Detect which cell encompasses the target text, then output its (X, Y) center coordinate. 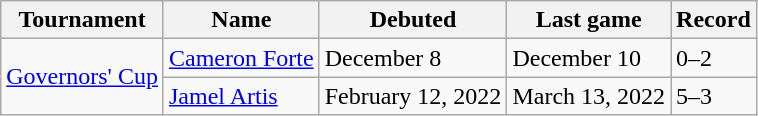
5–3 (714, 96)
Cameron Forte (241, 58)
Governors' Cup (82, 77)
Jamel Artis (241, 96)
February 12, 2022 (413, 96)
December 10 (589, 58)
Tournament (82, 20)
Record (714, 20)
Name (241, 20)
Last game (589, 20)
0–2 (714, 58)
December 8 (413, 58)
Debuted (413, 20)
March 13, 2022 (589, 96)
